From the cell containing the given text, extract its center point as [x, y] coordinate. 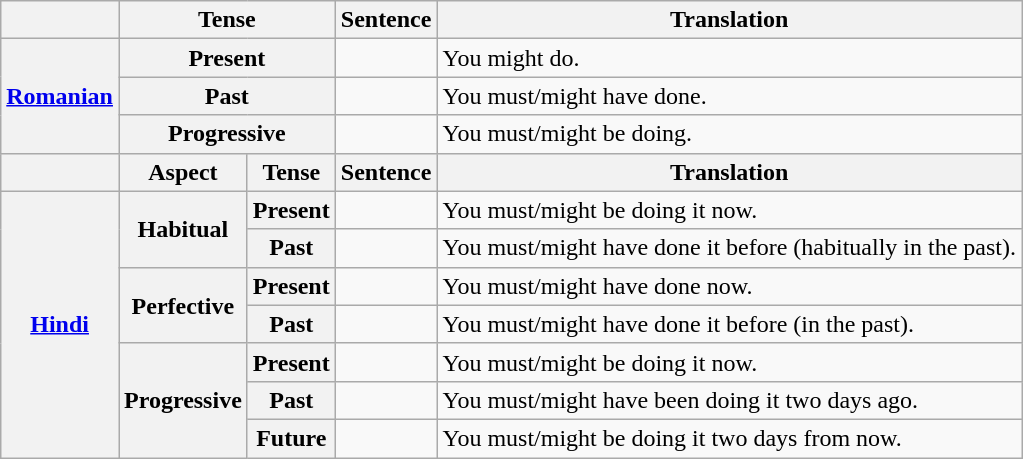
You might do. [730, 58]
Perfective [182, 305]
You must/might be doing. [730, 134]
You must/might have done it before (habitually in the past). [730, 248]
Habitual [182, 229]
You must/might have done. [730, 96]
You must/might have been doing it two days ago. [730, 400]
You must/might have done now. [730, 286]
Future [291, 438]
Aspect [182, 172]
You must/might be doing it two days from now. [730, 438]
You must/might have done it before (in the past). [730, 324]
Hindi [60, 324]
Romanian [60, 96]
